Pinpoint the cell where the given text exists, returning its (X, Y) midpoint coordinate. 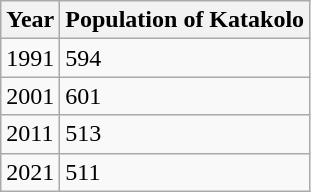
601 (185, 96)
511 (185, 172)
2021 (30, 172)
594 (185, 58)
2011 (30, 134)
1991 (30, 58)
2001 (30, 96)
513 (185, 134)
Year (30, 20)
Population of Katakolo (185, 20)
